Locate the cell with the specified text and output its [x, y] center coordinate. 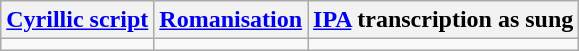
Romanisation [231, 20]
Cyrillic script [78, 20]
IPA transcription as sung [444, 20]
